Return the [x, y] coordinate for the center point of the cell that contains the specified text.  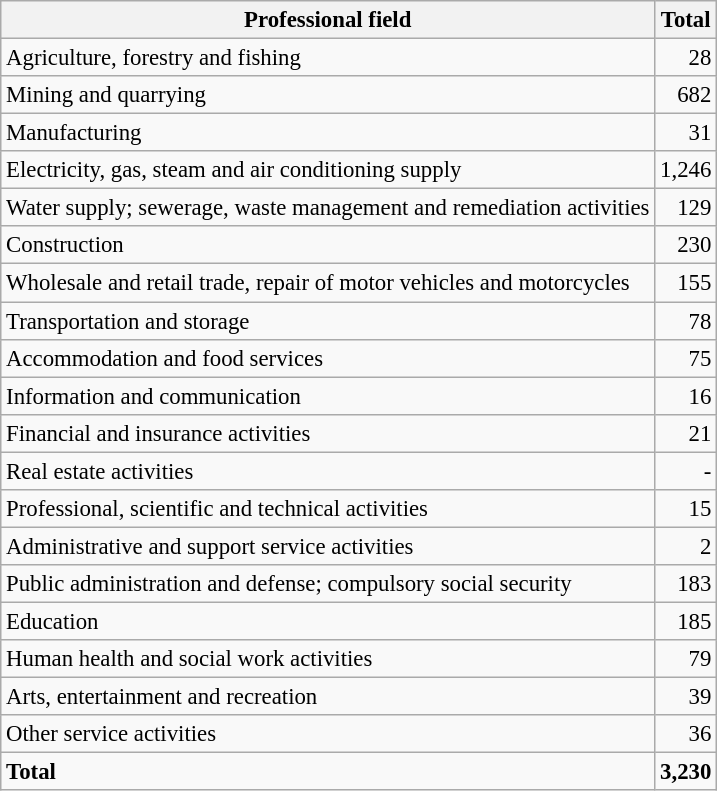
Public administration and defense; compulsory social security [328, 584]
Arts, entertainment and recreation [328, 697]
Accommodation and food services [328, 358]
230 [686, 245]
Manufacturing [328, 133]
39 [686, 697]
Electricity, gas, steam and air conditioning supply [328, 170]
Professional field [328, 20]
185 [686, 621]
- [686, 471]
Financial and insurance activities [328, 433]
Other service activities [328, 734]
Real estate activities [328, 471]
Administrative and support service activities [328, 546]
75 [686, 358]
1,246 [686, 170]
Information and communication [328, 396]
36 [686, 734]
21 [686, 433]
3,230 [686, 772]
155 [686, 283]
Wholesale and retail trade, repair of motor vehicles and motorcycles [328, 283]
183 [686, 584]
Construction [328, 245]
Agriculture, forestry and fishing [328, 58]
Transportation and storage [328, 321]
79 [686, 659]
682 [686, 95]
28 [686, 58]
Water supply; sewerage, waste management and remediation activities [328, 208]
Education [328, 621]
78 [686, 321]
31 [686, 133]
Human health and social work activities [328, 659]
15 [686, 509]
16 [686, 396]
Professional, scientific and technical activities [328, 509]
129 [686, 208]
2 [686, 546]
Mining and quarrying [328, 95]
